Capture the cell that displays the provided text and extract its [X, Y] central coordinate. 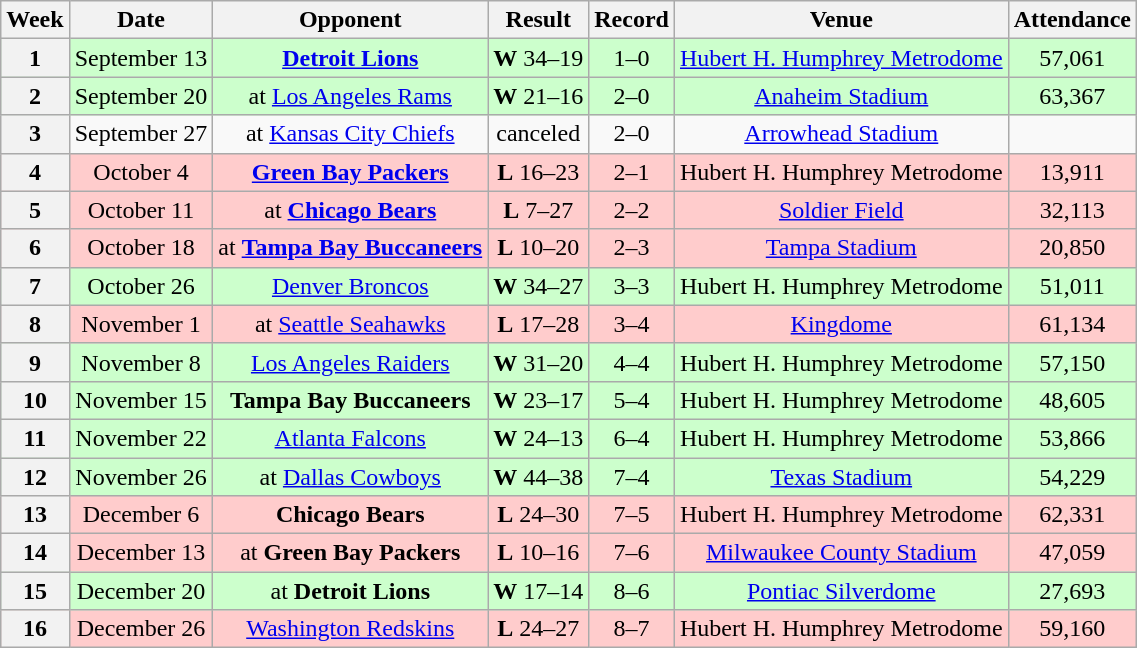
2 [35, 96]
December 13 [141, 553]
7–4 [632, 477]
at Kansas City Chiefs [350, 134]
at Los Angeles Rams [350, 96]
September 13 [141, 58]
6–4 [632, 438]
W 24–13 [538, 438]
Green Bay Packers [350, 172]
Tampa Stadium [841, 248]
13,911 [1072, 172]
Denver Broncos [350, 286]
20,850 [1072, 248]
L 24–30 [538, 515]
September 20 [141, 96]
51,011 [1072, 286]
Attendance [1072, 20]
6 [35, 248]
13 [35, 515]
Los Angeles Raiders [350, 362]
7–5 [632, 515]
7–6 [632, 553]
Anaheim Stadium [841, 96]
53,866 [1072, 438]
November 8 [141, 362]
5 [35, 210]
4–4 [632, 362]
L 24–27 [538, 629]
L 10–16 [538, 553]
L 10–20 [538, 248]
Record [632, 20]
1 [35, 58]
Milwaukee County Stadium [841, 553]
1–0 [632, 58]
November 22 [141, 438]
57,061 [1072, 58]
57,150 [1072, 362]
4 [35, 172]
W 44–38 [538, 477]
Arrowhead Stadium [841, 134]
8–6 [632, 591]
L 7–27 [538, 210]
3–3 [632, 286]
Washington Redskins [350, 629]
3 [35, 134]
November 15 [141, 400]
December 6 [141, 515]
15 [35, 591]
L 16–23 [538, 172]
at Tampa Bay Buccaneers [350, 248]
2–2 [632, 210]
32,113 [1072, 210]
W 17–14 [538, 591]
Date [141, 20]
L 17–28 [538, 324]
at Dallas Cowboys [350, 477]
3–4 [632, 324]
54,229 [1072, 477]
September 27 [141, 134]
7 [35, 286]
canceled [538, 134]
59,160 [1072, 629]
November 1 [141, 324]
Detroit Lions [350, 58]
Soldier Field [841, 210]
Venue [841, 20]
63,367 [1072, 96]
10 [35, 400]
Opponent [350, 20]
at Chicago Bears [350, 210]
Pontiac Silverdome [841, 591]
27,693 [1072, 591]
October 11 [141, 210]
9 [35, 362]
Week [35, 20]
W 21–16 [538, 96]
at Seattle Seahawks [350, 324]
8–7 [632, 629]
W 23–17 [538, 400]
5–4 [632, 400]
Chicago Bears [350, 515]
at Detroit Lions [350, 591]
December 20 [141, 591]
16 [35, 629]
2–1 [632, 172]
8 [35, 324]
Texas Stadium [841, 477]
11 [35, 438]
W 34–27 [538, 286]
62,331 [1072, 515]
47,059 [1072, 553]
Kingdome [841, 324]
W 34–19 [538, 58]
October 26 [141, 286]
October 18 [141, 248]
at Green Bay Packers [350, 553]
December 26 [141, 629]
W 31–20 [538, 362]
14 [35, 553]
61,134 [1072, 324]
Atlanta Falcons [350, 438]
12 [35, 477]
48,605 [1072, 400]
Tampa Bay Buccaneers [350, 400]
November 26 [141, 477]
October 4 [141, 172]
Result [538, 20]
2–3 [632, 248]
